Provide the [X, Y] coordinate of the cell's center where the given text is located.  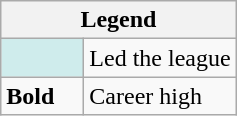
Bold [42, 96]
Legend [118, 20]
Career high [160, 96]
Led the league [160, 58]
